Pinpoint the cell where the given text exists, returning its [x, y] midpoint coordinate. 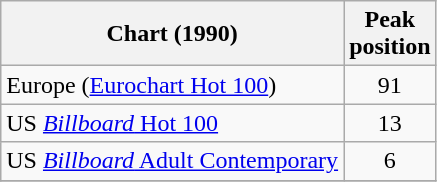
91 [390, 85]
6 [390, 161]
Peakposition [390, 34]
US Billboard Adult Contemporary [172, 161]
US Billboard Hot 100 [172, 123]
Europe (Eurochart Hot 100) [172, 85]
Chart (1990) [172, 34]
13 [390, 123]
